Determine the [X, Y] coordinate at the center of the cell enclosing the given text.  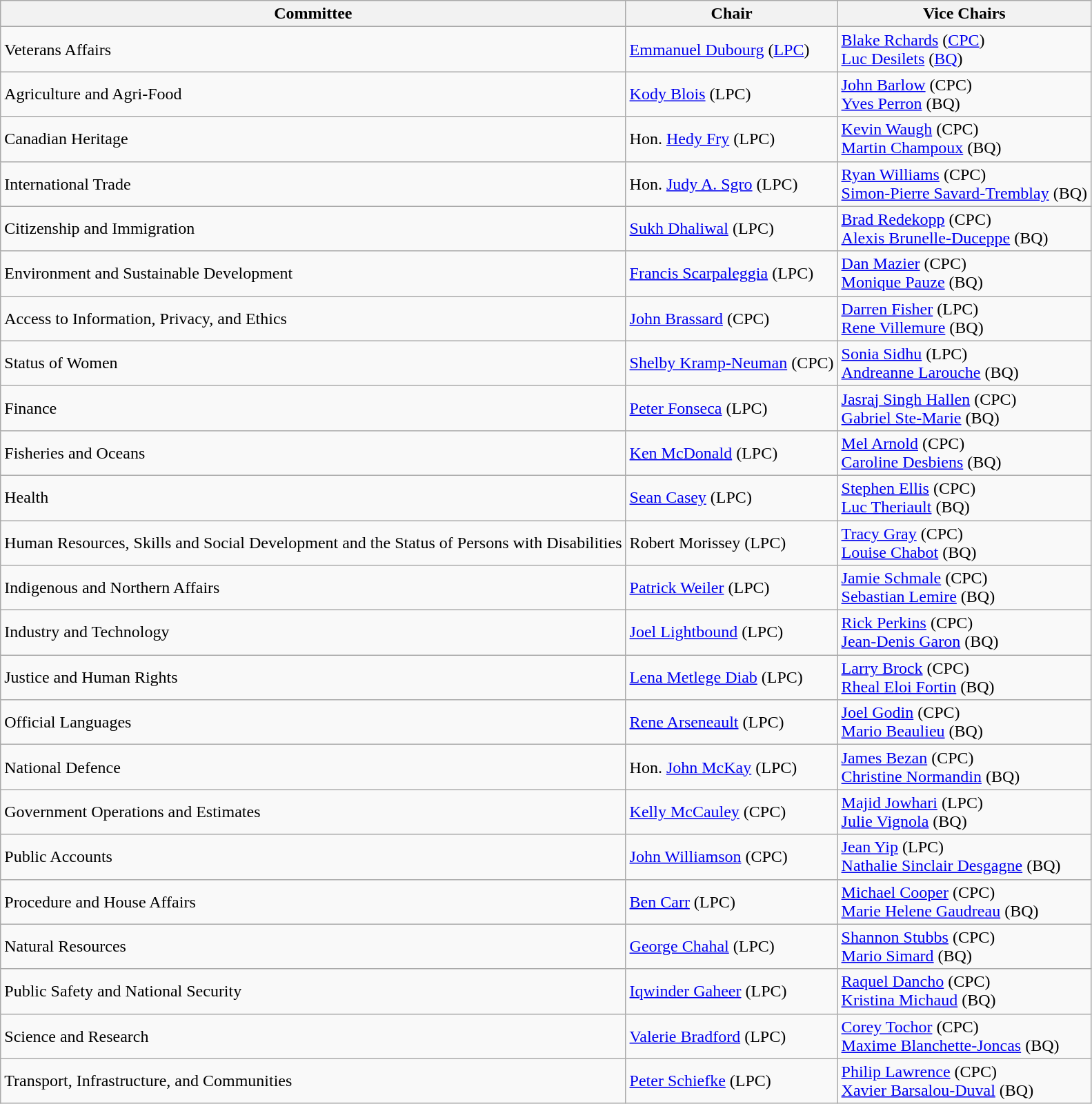
Chair [731, 14]
George Chahal (LPC) [731, 946]
Kevin Waugh (CPC)Martin Champoux (BQ) [964, 139]
Transport, Infrastructure, and Communities [313, 1081]
Justice and Human Rights [313, 677]
Committee [313, 14]
International Trade [313, 183]
Emmanuel Dubourg (LPC) [731, 50]
Blake Rchards (CPC)Luc Desilets (BQ) [964, 50]
Dan Mazier (CPC)Monique Pauze (BQ) [964, 273]
Robert Morissey (LPC) [731, 542]
Access to Information, Privacy, and Ethics [313, 319]
Agriculture and Agri-Food [313, 94]
Brad Redekopp (CPC)Alexis Brunelle-Duceppe (BQ) [964, 229]
Ben Carr (LPC) [731, 902]
Hon. Judy A. Sgro (LPC) [731, 183]
Shannon Stubbs (CPC)Mario Simard (BQ) [964, 946]
Michael Cooper (CPC)Marie Helene Gaudreau (BQ) [964, 902]
John Williamson (CPC) [731, 856]
Fisheries and Oceans [313, 452]
Kelly McCauley (CPC) [731, 812]
James Bezan (CPC)Christine Normandin (BQ) [964, 767]
Public Safety and National Security [313, 992]
Ken McDonald (LPC) [731, 452]
Shelby Kramp-Neuman (CPC) [731, 363]
Iqwinder Gaheer (LPC) [731, 992]
Joel Lightbound (LPC) [731, 633]
Valerie Bradford (LPC) [731, 1036]
John Brassard (CPC) [731, 319]
Sonia Sidhu (LPC)Andreanne Larouche (BQ) [964, 363]
Status of Women [313, 363]
Environment and Sustainable Development [313, 273]
Tracy Gray (CPC)Louise Chabot (BQ) [964, 542]
Official Languages [313, 723]
John Barlow (CPC)Yves Perron (BQ) [964, 94]
Procedure and House Affairs [313, 902]
Lena Metlege Diab (LPC) [731, 677]
Mel Arnold (CPC)Caroline Desbiens (BQ) [964, 452]
Peter Fonseca (LPC) [731, 408]
Vice Chairs [964, 14]
Natural Resources [313, 946]
Industry and Technology [313, 633]
Canadian Heritage [313, 139]
Kody Blois (LPC) [731, 94]
Patrick Weiler (LPC) [731, 588]
National Defence [313, 767]
Hon. Hedy Fry (LPC) [731, 139]
Raquel Dancho (CPC)Kristina Michaud (BQ) [964, 992]
Darren Fisher (LPC)Rene Villemure (BQ) [964, 319]
Science and Research [313, 1036]
Larry Brock (CPC)Rheal Eloi Fortin (BQ) [964, 677]
Jean Yip (LPC)Nathalie Sinclair Desgagne (BQ) [964, 856]
Sean Casey (LPC) [731, 498]
Citizenship and Immigration [313, 229]
Joel Godin (CPC)Mario Beaulieu (BQ) [964, 723]
Corey Tochor (CPC)Maxime Blanchette-Joncas (BQ) [964, 1036]
Francis Scarpaleggia (LPC) [731, 273]
Stephen Ellis (CPC)Luc Theriault (BQ) [964, 498]
Rick Perkins (CPC)Jean-Denis Garon (BQ) [964, 633]
Rene Arseneault (LPC) [731, 723]
Indigenous and Northern Affairs [313, 588]
Majid Jowhari (LPC)Julie Vignola (BQ) [964, 812]
Government Operations and Estimates [313, 812]
Public Accounts [313, 856]
Jamie Schmale (CPC)Sebastian Lemire (BQ) [964, 588]
Jasraj Singh Hallen (CPC)Gabriel Ste-Marie (BQ) [964, 408]
Peter Schiefke (LPC) [731, 1081]
Veterans Affairs [313, 50]
Sukh Dhaliwal (LPC) [731, 229]
Human Resources, Skills and Social Development and the Status of Persons with Disabilities [313, 542]
Health [313, 498]
Hon. John McKay (LPC) [731, 767]
Philip Lawrence (CPC)Xavier Barsalou-Duval (BQ) [964, 1081]
Finance [313, 408]
Ryan Williams (CPC)Simon-Pierre Savard-Tremblay (BQ) [964, 183]
